Identify which cell holds the provided text, then report its [X, Y] central coordinate. 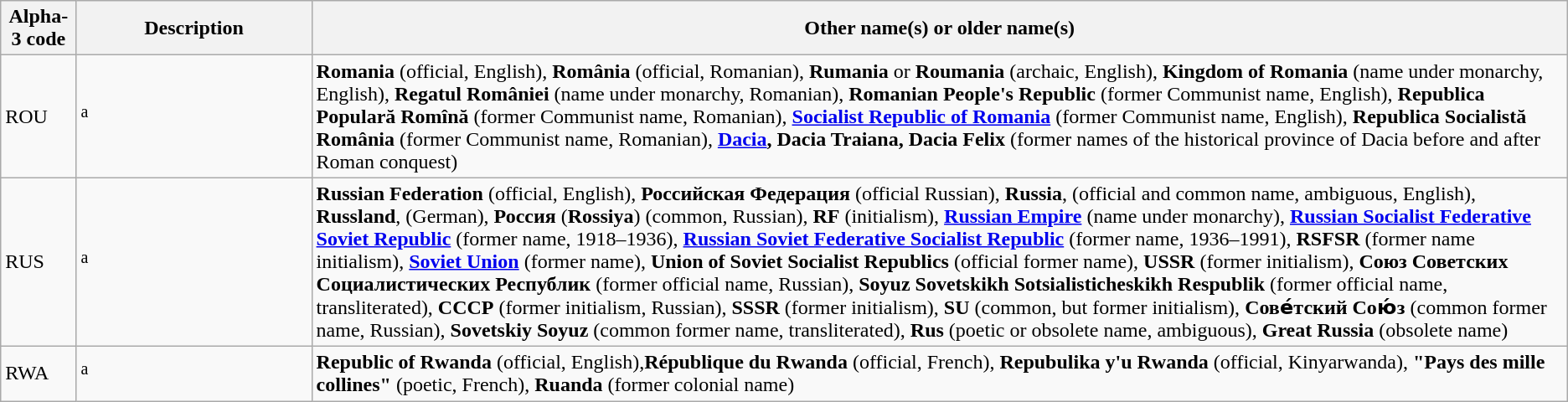
RUS [39, 262]
Other name(s) or older name(s) [940, 28]
Description [194, 28]
RWA [39, 374]
ROU [39, 116]
Alpha-3 code [39, 28]
